Identify which cell holds the provided text, then report its (x, y) central coordinate. 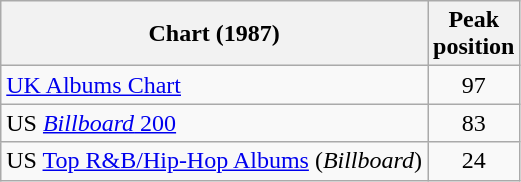
97 (474, 85)
24 (474, 161)
US Top R&B/Hip-Hop Albums (Billboard) (214, 161)
Chart (1987) (214, 34)
UK Albums Chart (214, 85)
US Billboard 200 (214, 123)
83 (474, 123)
Peakposition (474, 34)
